Find where the given text appears and provide that cell's center as [X, Y] coordinate. 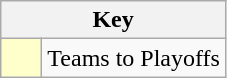
Teams to Playoffs [134, 58]
Key [114, 20]
